Capture the cell that displays the provided text and extract its (x, y) central coordinate. 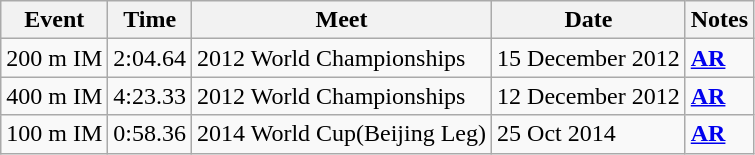
Time (150, 20)
Date (589, 20)
100 m IM (54, 134)
400 m IM (54, 96)
200 m IM (54, 58)
15 December 2012 (589, 58)
12 December 2012 (589, 96)
Notes (719, 20)
Event (54, 20)
0:58.36 (150, 134)
25 Oct 2014 (589, 134)
4:23.33 (150, 96)
2:04.64 (150, 58)
Meet (342, 20)
2014 World Cup(Beijing Leg) (342, 134)
